Identify which cell holds the provided text, then report its [X, Y] central coordinate. 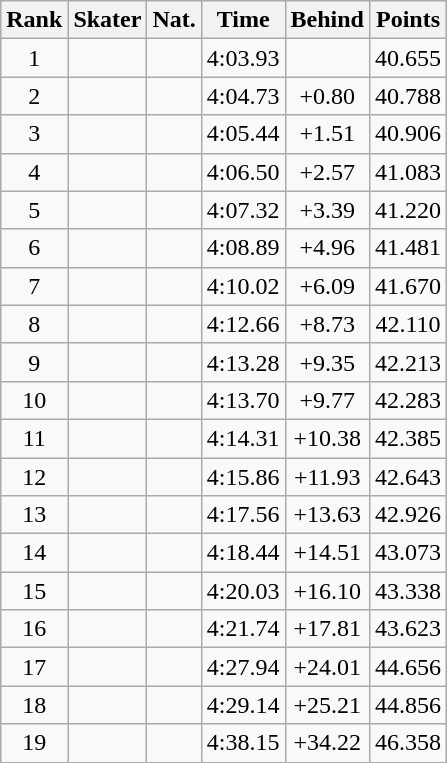
5 [34, 210]
+13.63 [327, 515]
2 [34, 96]
+34.22 [327, 743]
+9.77 [327, 400]
6 [34, 248]
41.670 [408, 286]
14 [34, 553]
3 [34, 134]
+4.96 [327, 248]
4:05.44 [243, 134]
42.110 [408, 324]
4:14.31 [243, 438]
+0.80 [327, 96]
4:10.02 [243, 286]
9 [34, 362]
+8.73 [327, 324]
4:15.86 [243, 477]
16 [34, 629]
Points [408, 20]
4:17.56 [243, 515]
4:27.94 [243, 667]
Rank [34, 20]
43.073 [408, 553]
4:13.70 [243, 400]
Nat. [174, 20]
11 [34, 438]
10 [34, 400]
1 [34, 58]
4:06.50 [243, 172]
41.481 [408, 248]
+9.35 [327, 362]
42.926 [408, 515]
+2.57 [327, 172]
8 [34, 324]
4:21.74 [243, 629]
40.655 [408, 58]
+17.81 [327, 629]
40.906 [408, 134]
4:20.03 [243, 591]
Behind [327, 20]
+24.01 [327, 667]
7 [34, 286]
46.358 [408, 743]
+1.51 [327, 134]
+16.10 [327, 591]
40.788 [408, 96]
4 [34, 172]
4:18.44 [243, 553]
4:29.14 [243, 705]
+25.21 [327, 705]
+6.09 [327, 286]
42.213 [408, 362]
4:13.28 [243, 362]
13 [34, 515]
4:38.15 [243, 743]
19 [34, 743]
42.283 [408, 400]
43.623 [408, 629]
17 [34, 667]
+3.39 [327, 210]
+14.51 [327, 553]
44.656 [408, 667]
41.220 [408, 210]
4:07.32 [243, 210]
4:08.89 [243, 248]
+10.38 [327, 438]
42.385 [408, 438]
12 [34, 477]
42.643 [408, 477]
44.856 [408, 705]
41.083 [408, 172]
+11.93 [327, 477]
4:03.93 [243, 58]
4:04.73 [243, 96]
15 [34, 591]
43.338 [408, 591]
Skater [108, 20]
18 [34, 705]
Time [243, 20]
4:12.66 [243, 324]
